Find where the given text appears and provide that cell's center as [x, y] coordinate. 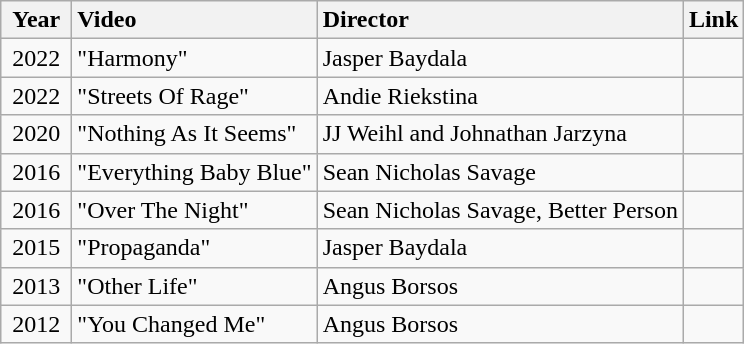
Video [194, 20]
2020 [36, 134]
2015 [36, 248]
"Harmony" [194, 58]
Director [500, 20]
JJ Weihl and Johnathan Jarzyna [500, 134]
Year [36, 20]
"Everything Baby Blue" [194, 172]
"Nothing As It Seems" [194, 134]
Andie Riekstina [500, 96]
"Propaganda" [194, 248]
2013 [36, 286]
Sean Nicholas Savage [500, 172]
"Other Life" [194, 286]
"You Changed Me" [194, 324]
2012 [36, 324]
Sean Nicholas Savage, Better Person [500, 210]
Link [713, 20]
"Streets Of Rage" [194, 96]
"Over The Night" [194, 210]
